Locate the cell with the specified text and output its [x, y] center coordinate. 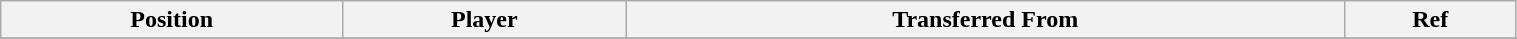
Ref [1430, 20]
Position [172, 20]
Transferred From [985, 20]
Player [484, 20]
